Determine the [X, Y] coordinate at the center of the cell enclosing the given text.  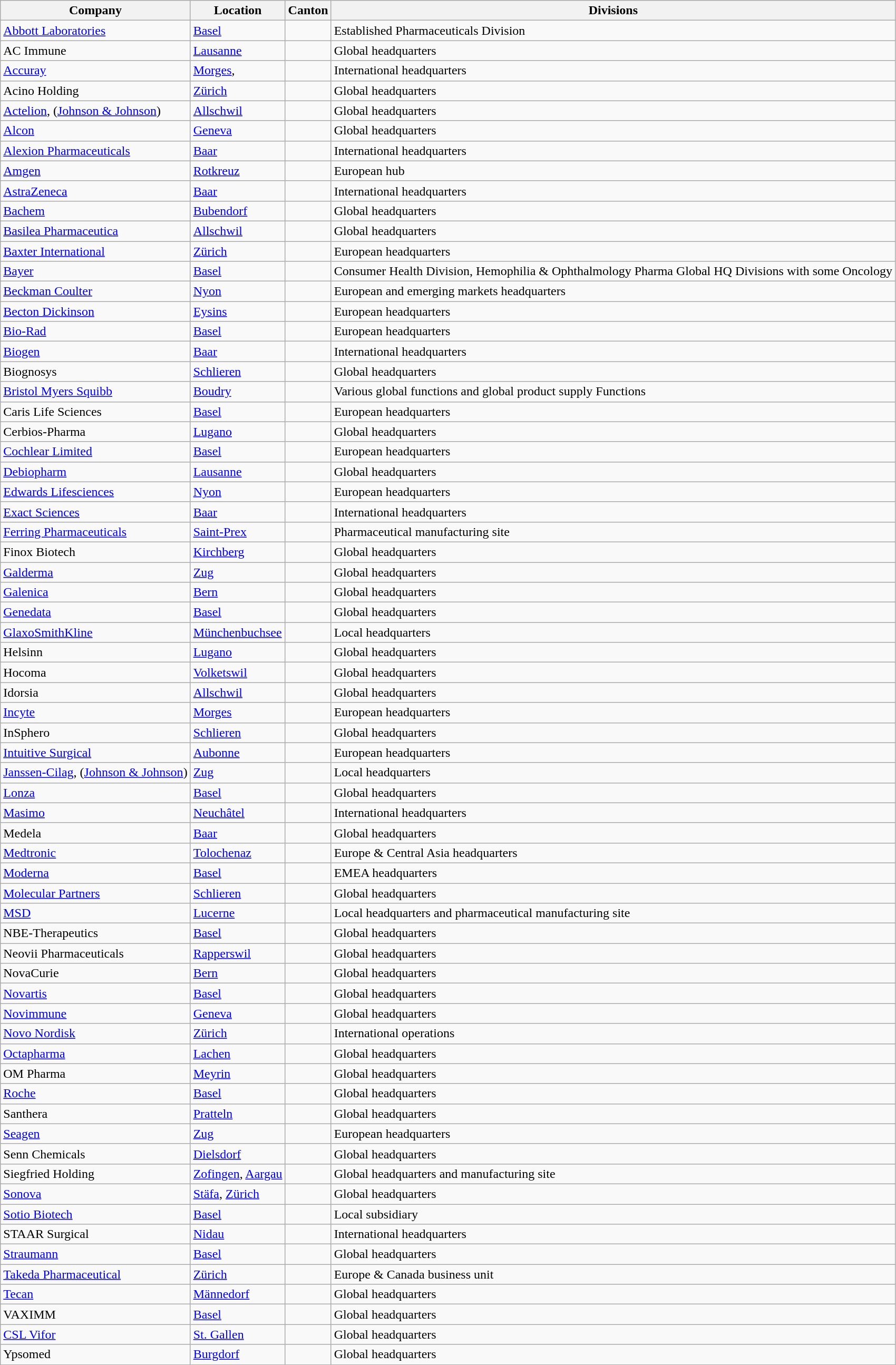
Masimo [95, 813]
Novartis [95, 993]
NovaCurie [95, 973]
Caris Life Sciences [95, 412]
Location [238, 11]
Santhera [95, 1114]
VAXIMM [95, 1314]
Roche [95, 1094]
Aubonne [238, 753]
Bristol Myers Squibb [95, 392]
Neuchâtel [238, 813]
Finox Biotech [95, 552]
MSD [95, 913]
AstraZeneca [95, 191]
Various global functions and global product supply Functions [613, 392]
Actelion, (Johnson & Johnson) [95, 111]
Siegfried Holding [95, 1174]
OM Pharma [95, 1074]
Abbott Laboratories [95, 31]
Novimmune [95, 1013]
Takeda Pharmaceutical [95, 1274]
Ferring Pharmaceuticals [95, 532]
Bayer [95, 271]
Incyte [95, 713]
Cerbios-Pharma [95, 432]
Idorsia [95, 693]
Alexion Pharmaceuticals [95, 151]
Kirchberg [238, 552]
Baxter International [95, 251]
Neovii Pharmaceuticals [95, 953]
Dielsdorf [238, 1154]
Acino Holding [95, 91]
Becton Dickinson [95, 311]
Straumann [95, 1254]
Eysins [238, 311]
Saint-Prex [238, 532]
CSL Vifor [95, 1334]
Galderma [95, 572]
Edwards Lifesciences [95, 492]
Pratteln [238, 1114]
Pharmaceutical manufacturing site [613, 532]
International operations [613, 1033]
Volketswil [238, 672]
Biogen [95, 352]
Beckman Coulter [95, 291]
Zofingen, Aargau [238, 1174]
Helsinn [95, 652]
Alcon [95, 131]
Global headquarters and manufacturing site [613, 1174]
Münchenbuchsee [238, 632]
Hocoma [95, 672]
Consumer Health Division, Hemophilia & Ophthalmology Pharma Global HQ Divisions with some Oncology [613, 271]
Ypsomed [95, 1354]
Biognosys [95, 372]
Medela [95, 833]
Moderna [95, 873]
European and emerging markets headquarters [613, 291]
Tolochenaz [238, 853]
Sotio Biotech [95, 1214]
Rapperswil [238, 953]
Cochlear Limited [95, 452]
AC Immune [95, 51]
Janssen-Cilag, (Johnson & Johnson) [95, 773]
Local headquarters and pharmaceutical manufacturing site [613, 913]
St. Gallen [238, 1334]
Galenica [95, 592]
Debiopharm [95, 472]
European hub [613, 171]
Sonova [95, 1194]
Amgen [95, 171]
Genedata [95, 612]
Morges, [238, 71]
Rotkreuz [238, 171]
Nidau [238, 1234]
Basilea Pharmaceutica [95, 231]
Lonza [95, 793]
InSphero [95, 733]
Established Pharmaceuticals Division [613, 31]
Octapharma [95, 1054]
Stäfa, Zürich [238, 1194]
Local subsidiary [613, 1214]
Meyrin [238, 1074]
Medtronic [95, 853]
Bio-Rad [95, 331]
Canton [308, 11]
Europe & Canada business unit [613, 1274]
Novo Nordisk [95, 1033]
Seagen [95, 1134]
Bachem [95, 211]
Lucerne [238, 913]
Intuitive Surgical [95, 753]
NBE-Therapeutics [95, 933]
Europe & Central Asia headquarters [613, 853]
Boudry [238, 392]
Molecular Partners [95, 893]
Senn Chemicals [95, 1154]
Tecan [95, 1294]
Accuray [95, 71]
Lachen [238, 1054]
Männedorf [238, 1294]
Exact Sciences [95, 512]
Bubendorf [238, 211]
Morges [238, 713]
GlaxoSmithKline [95, 632]
Burgdorf [238, 1354]
EMEA headquarters [613, 873]
Divisions [613, 11]
Company [95, 11]
STAAR Surgical [95, 1234]
